Return the (X, Y) coordinate for the center point of the cell that contains the specified text.  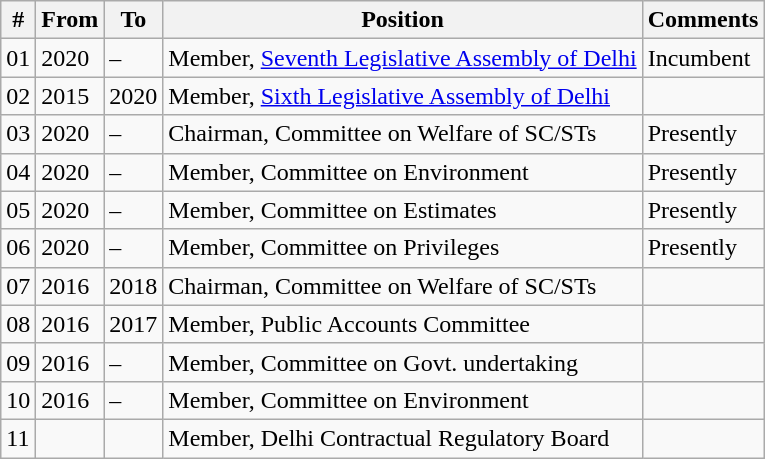
2018 (134, 286)
05 (18, 210)
Member, Seventh Legislative Assembly of Delhi (402, 58)
06 (18, 248)
Member, Delhi Contractual Regulatory Board (402, 438)
08 (18, 324)
Comments (703, 20)
04 (18, 172)
From (70, 20)
09 (18, 362)
To (134, 20)
07 (18, 286)
10 (18, 400)
11 (18, 438)
2017 (134, 324)
# (18, 20)
Member, Sixth Legislative Assembly of Delhi (402, 96)
Member, Committee on Govt. undertaking (402, 362)
01 (18, 58)
Position (402, 20)
03 (18, 134)
Member, Committee on Estimates (402, 210)
Member, Committee on Privileges (402, 248)
02 (18, 96)
Incumbent (703, 58)
2015 (70, 96)
Member, Public Accounts Committee (402, 324)
